For the text-containing cell, return its midpoint in (X, Y) coordinate format. 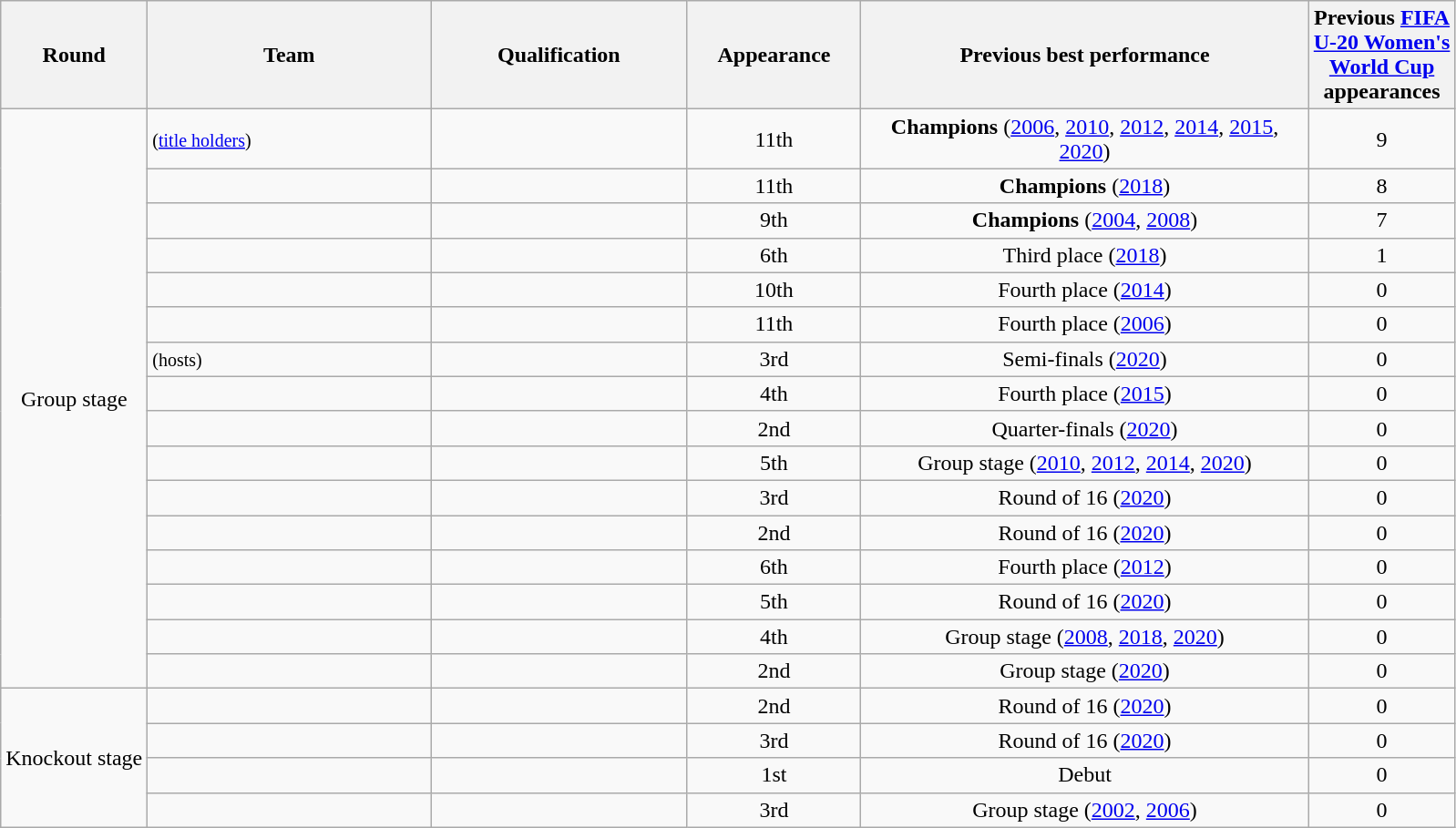
Group stage (2002, 2006) (1084, 810)
Round (75, 55)
Quarter-finals (2020) (1084, 428)
8 (1381, 186)
9th (774, 220)
1 (1381, 255)
Semi-finals (2020) (1084, 359)
Knockout stage (75, 758)
Previous best performance (1084, 55)
Group stage (75, 399)
Qualification (559, 55)
Team (290, 55)
10th (774, 290)
Group stage (2010, 2012, 2014, 2020) (1084, 463)
Group stage (2020) (1084, 671)
Champions (2018) (1084, 186)
Fourth place (2012) (1084, 567)
Fourth place (2014) (1084, 290)
Debut (1084, 775)
7 (1381, 220)
Group stage (2008, 2018, 2020) (1084, 637)
1st (774, 775)
Champions (2004, 2008) (1084, 220)
Third place (2018) (1084, 255)
Champions (2006, 2010, 2012, 2014, 2015, 2020) (1084, 138)
(hosts) (290, 359)
9 (1381, 138)
(title holders) (290, 138)
Appearance (774, 55)
Previous FIFA U-20 Women's World Cup appearances (1381, 55)
Fourth place (2006) (1084, 324)
Fourth place (2015) (1084, 394)
